Return the (X, Y) coordinate for the center point of the cell that contains the specified text.  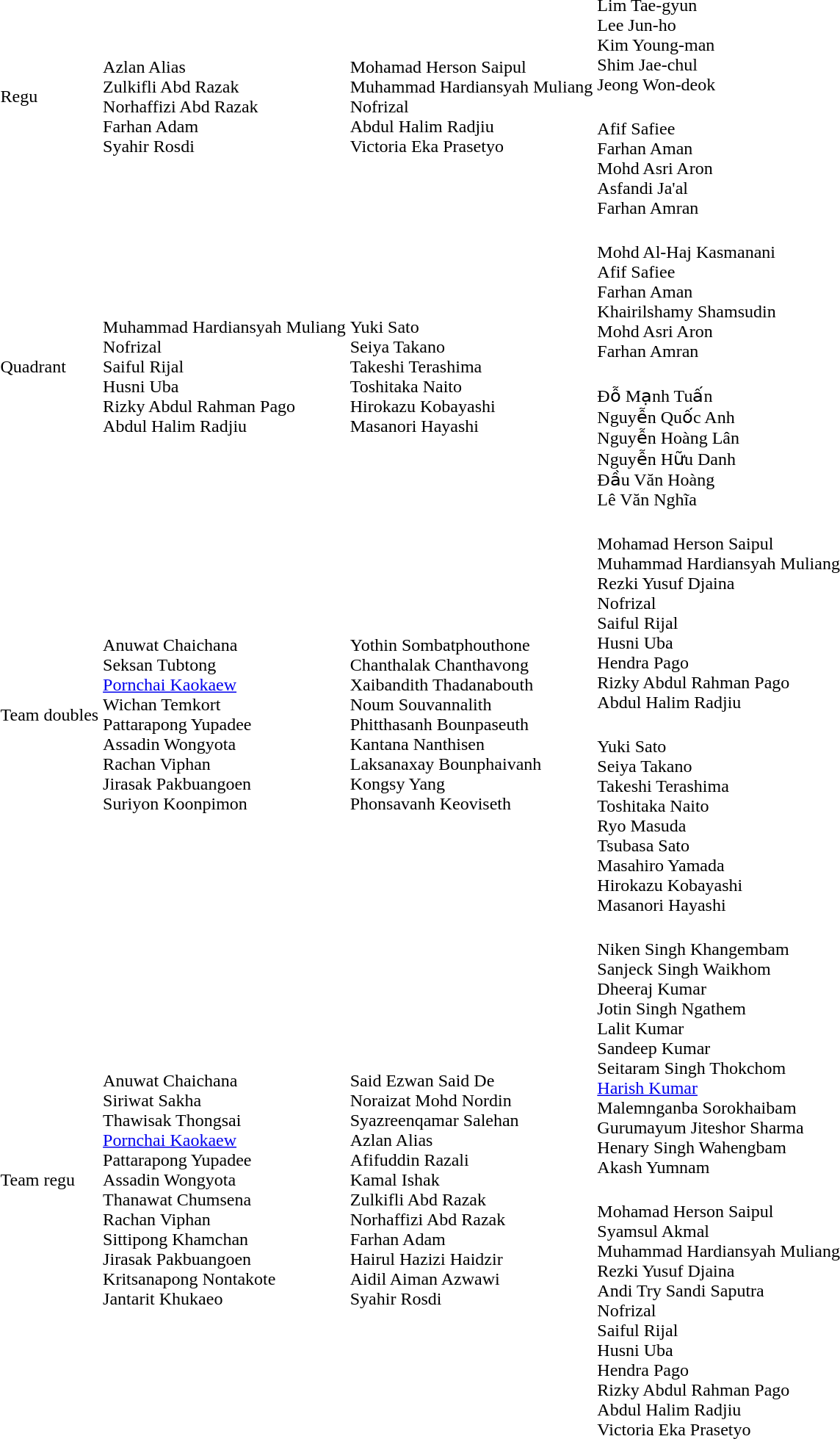
Yuki SatoSeiya TakanoTakeshi TerashimaToshitaka NaitoHirokazu KobayashiMasanori Hayashi (471, 366)
Muhammad Hardiansyah MuliangNofrizalSaiful RijalHusni UbaRizky Abdul Rahman PagoAbdul Halim Radjiu (225, 366)
Anuwat ChaichanaSeksan TubtongPornchai KaokaewWichan TemkortPattarapong YupadeeAssadin WongyotaRachan ViphanJirasak PakbuangoenSuriyon Koonpimon (225, 714)
